Output the [X, Y] coordinate of the center of the cell containing the given text.  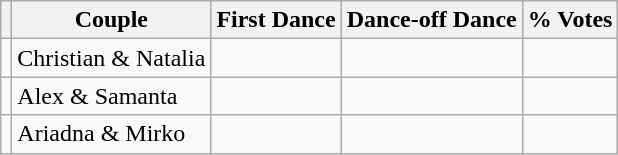
Dance-off Dance [432, 20]
Ariadna & Mirko [112, 134]
Alex & Samanta [112, 96]
Christian & Natalia [112, 58]
Couple [112, 20]
First Dance [276, 20]
% Votes [570, 20]
